Output the [X, Y] coordinate of the center of the cell containing the given text.  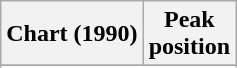
Chart (1990) [72, 34]
Peak position [189, 34]
